Scan for the cell matching the given text and deliver its (X, Y) coordinate at center. 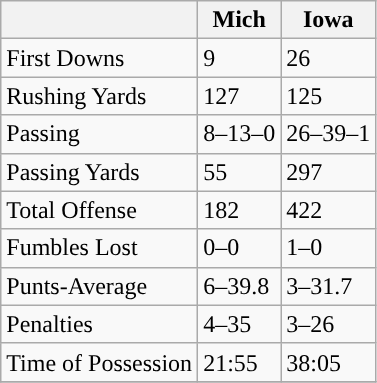
55 (240, 172)
First Downs (100, 58)
182 (240, 210)
Rushing Yards (100, 96)
21:55 (240, 362)
3–31.7 (328, 286)
Passing Yards (100, 172)
Passing (100, 134)
Penalties (100, 324)
4–35 (240, 324)
38:05 (328, 362)
125 (328, 96)
26–39–1 (328, 134)
127 (240, 96)
Mich (240, 20)
297 (328, 172)
Total Offense (100, 210)
26 (328, 58)
3–26 (328, 324)
Punts-Average (100, 286)
8–13–0 (240, 134)
0–0 (240, 248)
9 (240, 58)
Fumbles Lost (100, 248)
6–39.8 (240, 286)
422 (328, 210)
1–0 (328, 248)
Iowa (328, 20)
Time of Possession (100, 362)
